Extract the [x, y] coordinate from the center of the cell holding the provided text.  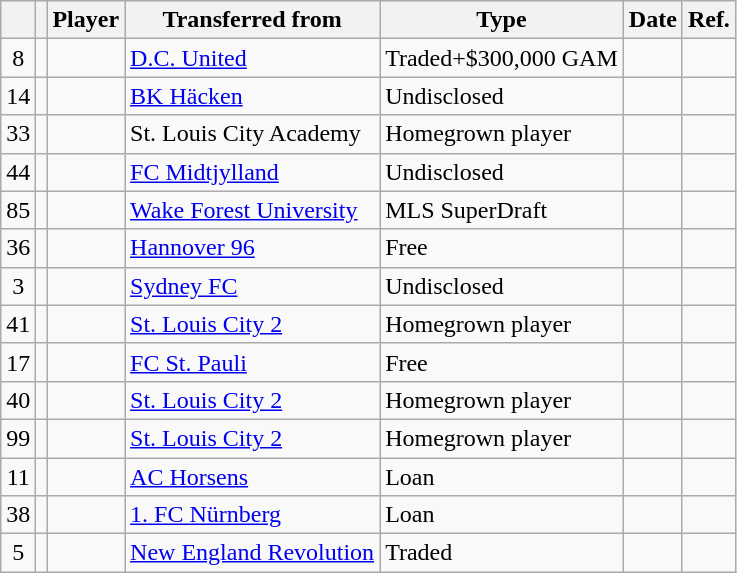
40 [18, 400]
Sydney FC [252, 286]
36 [18, 248]
41 [18, 324]
1. FC Nürnberg [252, 515]
14 [18, 96]
Type [502, 20]
Traded [502, 553]
Wake Forest University [252, 210]
D.C. United [252, 58]
FC St. Pauli [252, 362]
44 [18, 172]
FC Midtjylland [252, 172]
5 [18, 553]
99 [18, 438]
St. Louis City Academy [252, 134]
Date [652, 20]
85 [18, 210]
8 [18, 58]
Hannover 96 [252, 248]
3 [18, 286]
38 [18, 515]
BK Häcken [252, 96]
Player [86, 20]
33 [18, 134]
MLS SuperDraft [502, 210]
AC Horsens [252, 477]
New England Revolution [252, 553]
Transferred from [252, 20]
Ref. [708, 20]
Traded+$300,000 GAM [502, 58]
11 [18, 477]
17 [18, 362]
